Output the [X, Y] coordinate of the center of the cell containing the given text.  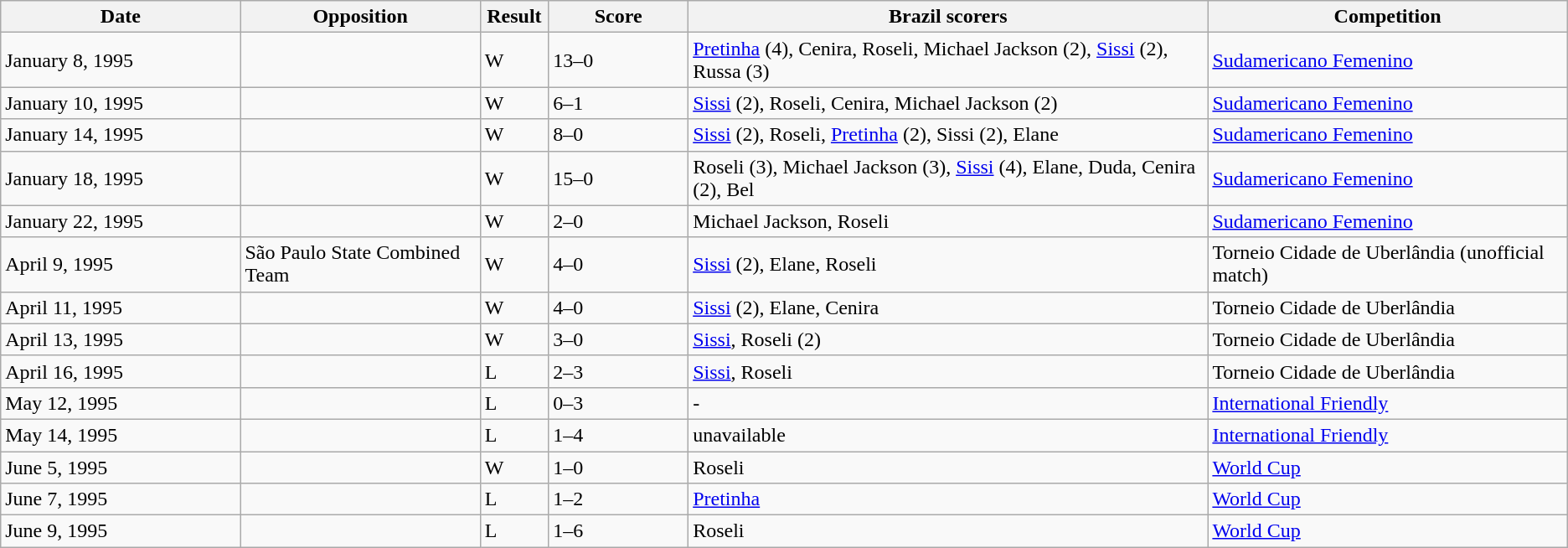
3–0 [618, 339]
Score [618, 17]
Sissi (2), Elane, Roseli [948, 265]
Date [121, 17]
Sissi (2), Roseli, Cenira, Michael Jackson (2) [948, 103]
Sissi (2), Elane, Cenira [948, 308]
May 14, 1995 [121, 435]
2–3 [618, 371]
Roseli (3), Michael Jackson (3), Sissi (4), Elane, Duda, Cenira (2), Bel [948, 178]
1–6 [618, 531]
January 18, 1995 [121, 178]
Torneio Cidade de Uberlândia (unofficial match) [1387, 265]
Opposition [360, 17]
June 7, 1995 [121, 499]
2–0 [618, 221]
São Paulo State Combined Team [360, 265]
January 14, 1995 [121, 135]
13–0 [618, 60]
Result [514, 17]
unavailable [948, 435]
Sissi (2), Roseli, Pretinha (2), Sissi (2), Elane [948, 135]
April 16, 1995 [121, 371]
Sissi, Roseli (2) [948, 339]
0–3 [618, 403]
8–0 [618, 135]
15–0 [618, 178]
Brazil scorers [948, 17]
May 12, 1995 [121, 403]
January 22, 1995 [121, 221]
January 10, 1995 [121, 103]
6–1 [618, 103]
Pretinha (4), Cenira, Roseli, Michael Jackson (2), Sissi (2), Russa (3) [948, 60]
1–0 [618, 467]
June 9, 1995 [121, 531]
Competition [1387, 17]
Pretinha [948, 499]
April 9, 1995 [121, 265]
1–4 [618, 435]
- [948, 403]
1–2 [618, 499]
January 8, 1995 [121, 60]
June 5, 1995 [121, 467]
Michael Jackson, Roseli [948, 221]
April 13, 1995 [121, 339]
Sissi, Roseli [948, 371]
April 11, 1995 [121, 308]
